Find where the given text appears and provide that cell's center as [X, Y] coordinate. 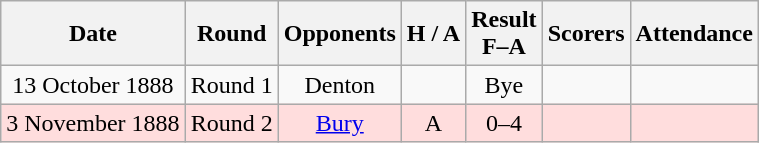
A [433, 123]
13 October 1888 [93, 85]
Round 1 [232, 85]
Date [93, 34]
Round 2 [232, 123]
Attendance [694, 34]
Scorers [586, 34]
ResultF–A [504, 34]
Bye [504, 85]
Denton [340, 85]
3 November 1888 [93, 123]
H / A [433, 34]
Round [232, 34]
0–4 [504, 123]
Bury [340, 123]
Opponents [340, 34]
